Search for the cell housing the specified text and yield its [X, Y] center coordinate. 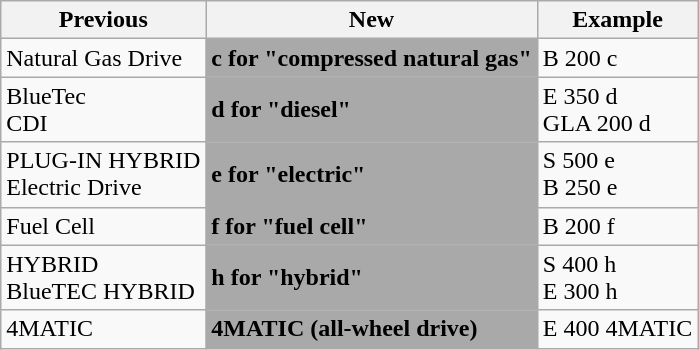
BlueTecCDI [104, 110]
HYBRIDBlueTEC HYBRID [104, 278]
4MATIC (all-wheel drive) [372, 329]
S 400 hE 300 h [617, 278]
d for "diesel" [372, 110]
c for "compressed natural gas" [372, 58]
E 350 dGLA 200 d [617, 110]
4MATIC [104, 329]
B 200 c [617, 58]
S 500 eB 250 e [617, 174]
E 400 4MATIC [617, 329]
New [372, 20]
PLUG-IN HYBRIDElectric Drive [104, 174]
Natural Gas Drive [104, 58]
h for "hybrid" [372, 278]
Example [617, 20]
f for "fuel cell" [372, 226]
e for "electric" [372, 174]
B 200 f [617, 226]
Previous [104, 20]
Fuel Cell [104, 226]
